Output the (x, y) coordinate of the center of the cell containing the given text.  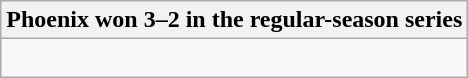
Phoenix won 3–2 in the regular-season series (234, 20)
